Provide the [X, Y] coordinate of the cell's center where the given text is located.  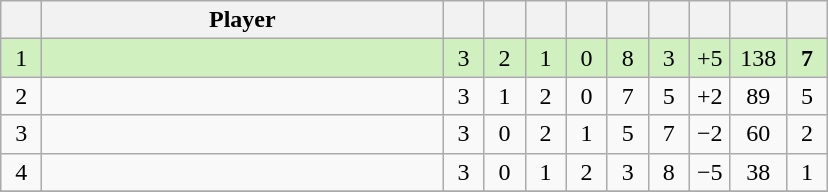
−2 [710, 134]
38 [758, 172]
−5 [710, 172]
+5 [710, 58]
4 [22, 172]
89 [758, 96]
138 [758, 58]
60 [758, 134]
+2 [710, 96]
Player [242, 20]
